Search for the cell housing the specified text and yield its [x, y] center coordinate. 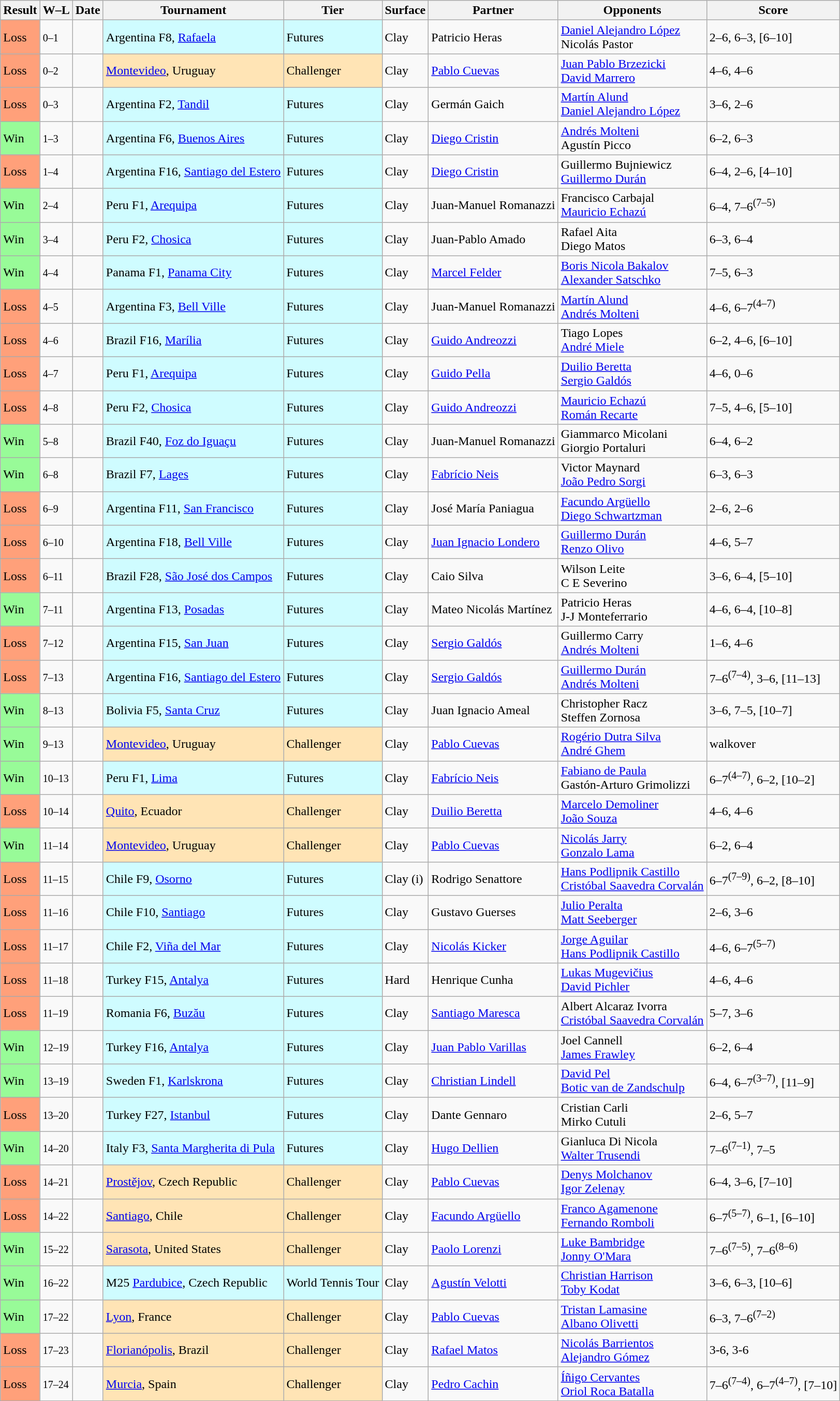
17–24 [56, 1384]
7–5, 6–3 [773, 272]
Patricio Heras [493, 37]
Juan Pablo Varillas [493, 1048]
Jorge Aguilar Hans Podlipnik Castillo [632, 946]
6–3, 6–3 [773, 475]
Victor Maynard João Pedro Sorgi [632, 475]
6–2, 6–3 [773, 138]
7–12 [56, 643]
12–19 [56, 1048]
Brazil F40, Foz do Iguaçu [194, 441]
7–6(7–5), 7–6(8–6) [773, 1249]
14–22 [56, 1215]
Opponents [632, 10]
4–6, 6–7(4–7) [773, 306]
0–1 [56, 37]
2–4 [56, 205]
Facundo Argüello Diego Schwartzman [632, 508]
Guillermo Bujniewicz Guillermo Durán [632, 172]
Clay (i) [405, 879]
14–21 [56, 1182]
Nicolás Kicker [493, 946]
M25 Pardubice, Czech Republic [194, 1282]
2–6, 6–3, [6–10] [773, 37]
6–4, 7–6(7–5) [773, 205]
3–4 [56, 239]
Brazil F16, Marília [194, 340]
Facundo Argüello [493, 1215]
6–3, 6–4 [773, 239]
11–18 [56, 980]
6–4, 2–6, [4–10] [773, 172]
16–22 [56, 1282]
Nicolás Barrientos Alejandro Gómez [632, 1350]
1–3 [56, 138]
Christian Lindell [493, 1081]
Partner [493, 10]
2–6, 2–6 [773, 508]
Argentina F6, Buenos Aires [194, 138]
Romania F6, Buzău [194, 1013]
17–22 [56, 1317]
Joel Cannell James Frawley [632, 1048]
David Pel Botic van de Zandschulp [632, 1081]
Brazil F7, Lages [194, 475]
Chile F10, Santiago [194, 912]
0–2 [56, 70]
Martín Alund Daniel Alejandro López [632, 105]
10–13 [56, 777]
Juan Ignacio Ameal [493, 710]
Chile F2, Viña del Mar [194, 946]
3–6, 6–4, [5–10] [773, 576]
6–4, 3–6, [7–10] [773, 1182]
Santiago Maresca [493, 1013]
4–5 [56, 306]
Rogério Dutra Silva André Ghem [632, 744]
3–6, 7–5, [10–7] [773, 710]
Daniel Alejandro López Nicolás Pastor [632, 37]
7–6(7–4), 6–7(4–7), [7–10] [773, 1384]
Date [88, 10]
Paolo Lorenzi [493, 1249]
Gianluca Di Nicola Walter Trusendi [632, 1148]
Italy F3, Santa Margherita di Pula [194, 1148]
Tournament [194, 10]
Germán Gaich [493, 105]
Quito, Ecuador [194, 812]
Martín Alund Andrés Molteni [632, 306]
Agustín Velotti [493, 1282]
Patricio Heras J-J Monteferrario [632, 610]
Tier [333, 10]
3–6, 6–3, [10–6] [773, 1282]
Guido Pella [493, 374]
6–7(7–9), 6–2, [8–10] [773, 879]
6–10 [56, 542]
6–3, 7–6(7–2) [773, 1317]
Result [20, 10]
15–22 [56, 1249]
Argentina F11, San Francisco [194, 508]
4–6, 6–4, [10–8] [773, 610]
Marcel Felder [493, 272]
Gustavo Guerses [493, 912]
W–L [56, 10]
10–14 [56, 812]
2–6, 5–7 [773, 1115]
14–20 [56, 1148]
6–7(5–7), 6–1, [6–10] [773, 1215]
4–6 [56, 340]
6–4, 6–2 [773, 441]
2–6, 3–6 [773, 912]
Score [773, 10]
José María Paniagua [493, 508]
Argentina F15, San Juan [194, 643]
Juan Ignacio Londero [493, 542]
Sarasota, United States [194, 1249]
6–9 [56, 508]
6–4, 6–7(3–7), [11–9] [773, 1081]
Rafael Aita Diego Matos [632, 239]
Duilio Beretta Sergio Galdós [632, 374]
Peru F1, Lima [194, 777]
Rodrigo Senattore [493, 879]
4–6, 5–7 [773, 542]
Rafael Matos [493, 1350]
Caio Silva [493, 576]
Brazil F28, São José dos Campos [194, 576]
Tristan Lamasine Albano Olivetti [632, 1317]
5–8 [56, 441]
Cristian Carli Mirko Cutuli [632, 1115]
Christian Harrison Toby Kodat [632, 1282]
Nicolás Jarry Gonzalo Lama [632, 845]
11–19 [56, 1013]
3-6, 3-6 [773, 1350]
Sweden F1, Karlskrona [194, 1081]
6–7(4–7), 6–2, [10–2] [773, 777]
Argentina F8, Rafaela [194, 37]
4–4 [56, 272]
6–8 [56, 475]
Wilson Leite C E Severino [632, 576]
Pedro Cachin [493, 1384]
Lyon, France [194, 1317]
Duilio Beretta [493, 812]
7–6(7–1), 7–5 [773, 1148]
11–14 [56, 845]
Henrique Cunha [493, 980]
Lukas Mugevičius David Pichler [632, 980]
4–8 [56, 407]
0–3 [56, 105]
7–11 [56, 610]
11–16 [56, 912]
11–15 [56, 879]
Julio Peralta Matt Seeberger [632, 912]
Juan Pablo Brzezicki David Marrero [632, 70]
World Tennis Tour [333, 1282]
Surface [405, 10]
Argentina F18, Bell Ville [194, 542]
6–2, 4–6, [6–10] [773, 340]
13–20 [56, 1115]
Prostějov, Czech Republic [194, 1182]
Guillermo Durán Andrés Molteni [632, 677]
Boris Nicola Bakalov Alexander Satschko [632, 272]
Murcia, Spain [194, 1384]
Hugo Dellien [493, 1148]
Albert Alcaraz Ivorra Cristóbal Saavedra Corvalán [632, 1013]
Mauricio Echazú Román Recarte [632, 407]
Íñigo Cervantes Oriol Roca Batalla [632, 1384]
9–13 [56, 744]
Florianópolis, Brazil [194, 1350]
Argentina F13, Posadas [194, 610]
Christopher Racz Steffen Zornosa [632, 710]
11–17 [56, 946]
4–6, 0–6 [773, 374]
walkover [773, 744]
7–6(7–4), 3–6, [11–13] [773, 677]
Fabiano de Paula Gastón-Arturo Grimolizzi [632, 777]
Turkey F15, Antalya [194, 980]
Denys Molchanov Igor Zelenay [632, 1182]
13–19 [56, 1081]
5–7, 3–6 [773, 1013]
7–13 [56, 677]
Luke Bambridge Jonny O'Mara [632, 1249]
Giammarco Micolani Giorgio Portaluri [632, 441]
Francisco Carbajal Mauricio Echazú [632, 205]
4–6, 6–7(5–7) [773, 946]
Hard [405, 980]
Juan-Pablo Amado [493, 239]
Mateo Nicolás Martínez [493, 610]
Chile F9, Osorno [194, 879]
Turkey F27, Istanbul [194, 1115]
1–6, 4–6 [773, 643]
Marcelo Demoliner João Souza [632, 812]
7–5, 4–6, [5–10] [773, 407]
Franco Agamenone Fernando Romboli [632, 1215]
1–4 [56, 172]
Hans Podlipnik Castillo Cristóbal Saavedra Corvalán [632, 879]
8–13 [56, 710]
Tiago Lopes André Miele [632, 340]
Guillermo Durán Renzo Olivo [632, 542]
Bolivia F5, Santa Cruz [194, 710]
Argentina F3, Bell Ville [194, 306]
Santiago, Chile [194, 1215]
4–7 [56, 374]
17–23 [56, 1350]
Guillermo Carry Andrés Molteni [632, 643]
Panama F1, Panama City [194, 272]
Argentina F2, Tandil [194, 105]
Andrés Molteni Agustín Picco [632, 138]
Dante Gennaro [493, 1115]
3–6, 2–6 [773, 105]
Turkey F16, Antalya [194, 1048]
6–11 [56, 576]
